Identify which cell holds the provided text, then report its (x, y) central coordinate. 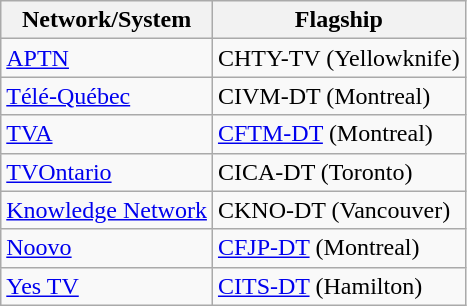
CICA-DT (Toronto) (338, 172)
Noovo (107, 248)
CHTY-TV (Yellowknife) (338, 58)
Télé-Québec (107, 96)
Yes TV (107, 286)
CFTM-DT (Montreal) (338, 134)
CITS-DT (Hamilton) (338, 286)
TVOntario (107, 172)
Knowledge Network (107, 210)
CIVM-DT (Montreal) (338, 96)
APTN (107, 58)
TVA (107, 134)
Network/System (107, 20)
CKNO-DT (Vancouver) (338, 210)
CFJP-DT (Montreal) (338, 248)
Flagship (338, 20)
